Scan for the cell matching the given text and deliver its [X, Y] coordinate at center. 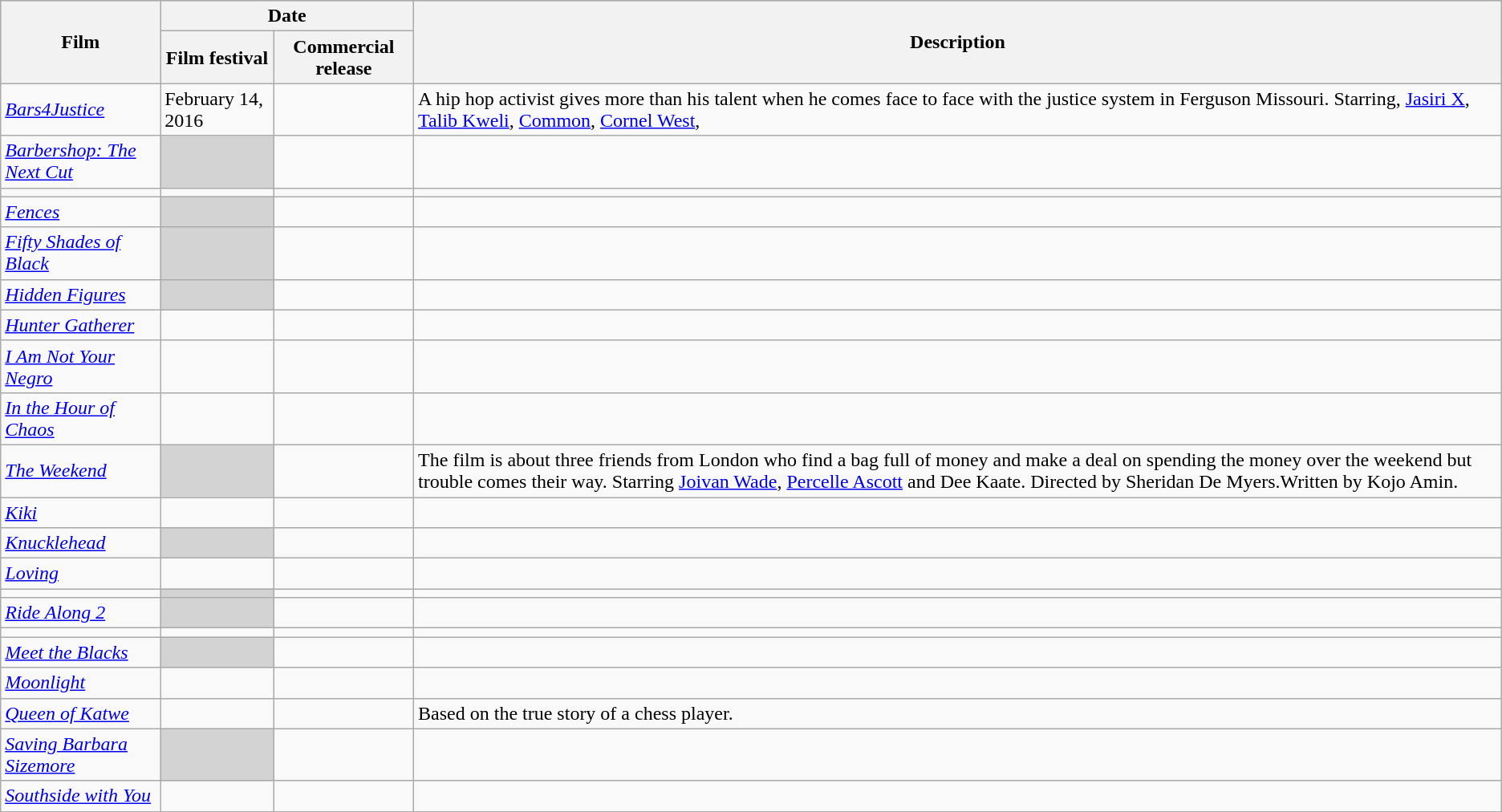
The Weekend [80, 470]
Commercial release [343, 58]
Hidden Figures [80, 294]
Based on the true story of a chess player. [958, 713]
Fifty Shades of Black [80, 254]
Saving Barbara Sizemore [80, 754]
Southside with You [80, 796]
Loving [80, 574]
Knucklehead [80, 543]
Moonlight [80, 683]
I Am Not Your Negro [80, 366]
In the Hour of Chaos [80, 419]
Kiki [80, 513]
Queen of Katwe [80, 713]
Film festival [217, 58]
Bars4Justice [80, 109]
Meet the Blacks [80, 652]
Film [80, 42]
Fences [80, 212]
Date [287, 16]
Description [958, 42]
Barbershop: The Next Cut [80, 162]
Hunter Gatherer [80, 325]
Ride Along 2 [80, 613]
February 14, 2016 [217, 109]
